Locate the cell with the specified text and output its [x, y] center coordinate. 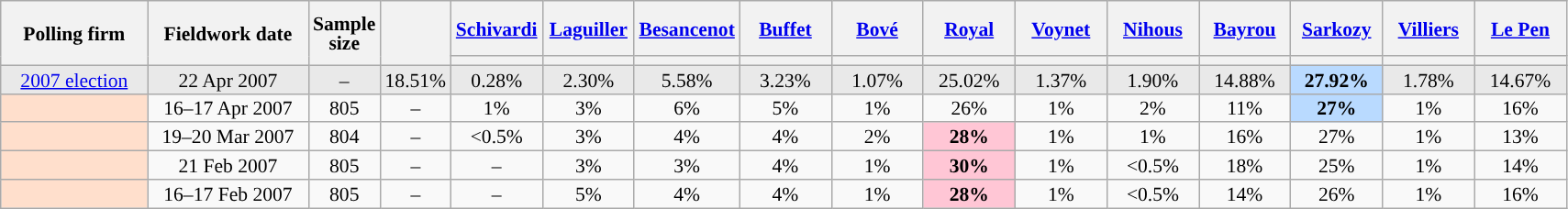
30% [969, 165]
11% [1245, 108]
Samplesize [344, 33]
1.90% [1152, 79]
5.58% [686, 79]
1.07% [877, 79]
Fieldwork date [228, 33]
21 Feb 2007 [228, 165]
22 Apr 2007 [228, 79]
Polling firm [74, 33]
Voynet [1061, 28]
14.67% [1520, 79]
Buffet [785, 28]
16–17 Feb 2007 [228, 194]
Bayrou [1245, 28]
18% [1245, 165]
Schivardi [496, 28]
3.23% [785, 79]
18.51% [415, 79]
25% [1337, 165]
Bové [877, 28]
6% [686, 108]
Nihous [1152, 28]
Le Pen [1520, 28]
16–17 Apr 2007 [228, 108]
2007 election [74, 79]
1.37% [1061, 79]
804 [344, 137]
Laguiller [588, 28]
25.02% [969, 79]
2.30% [588, 79]
0.28% [496, 79]
Sarkozy [1337, 28]
Villiers [1429, 28]
Besancenot [686, 28]
19–20 Mar 2007 [228, 137]
27.92% [1337, 79]
13% [1520, 137]
14.88% [1245, 79]
1.78% [1429, 79]
Royal [969, 28]
